Determine the (X, Y) coordinate at the center of the cell enclosing the given text.  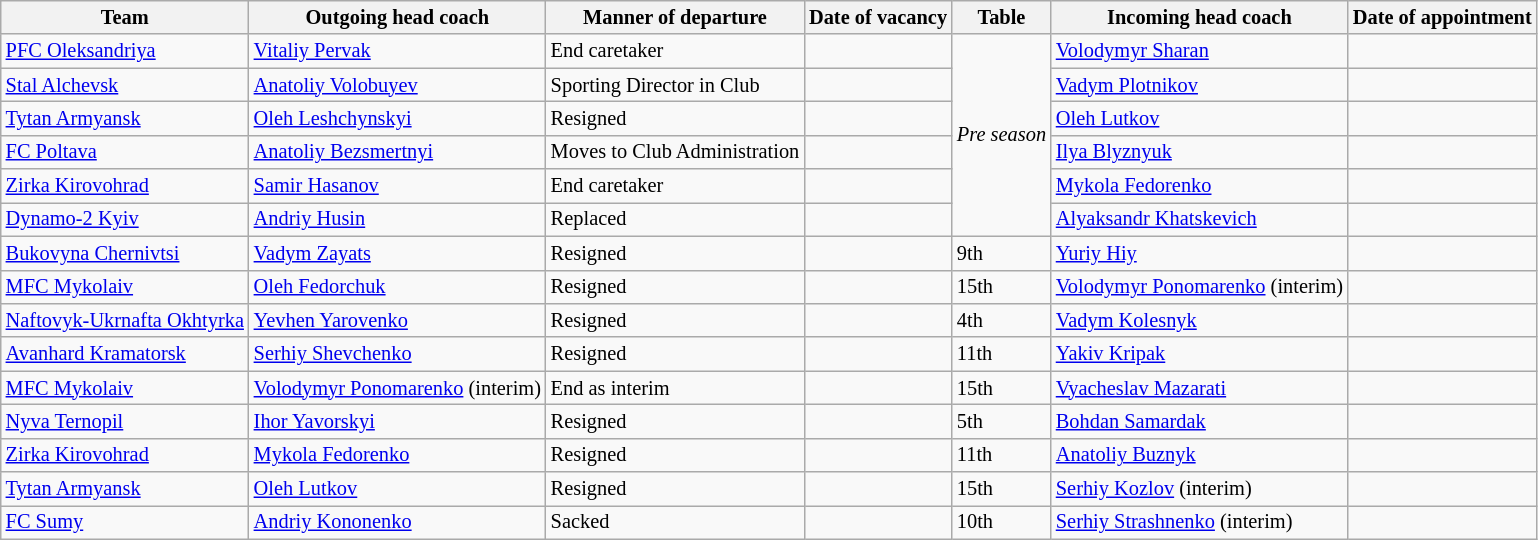
Anatoliy Buznyk (1200, 455)
Oleh Leshchynskyi (398, 118)
4th (1002, 320)
Replaced (675, 219)
Serhiy Shevchenko (398, 354)
End as interim (675, 388)
Yevhen Yarovenko (398, 320)
Ihor Yavorskyi (398, 421)
FC Poltava (125, 152)
Outgoing head coach (398, 17)
Bohdan Samardak (1200, 421)
Pre season (1002, 135)
Naftovyk-Ukrnafta Okhtyrka (125, 320)
Serhiy Kozlov (interim) (1200, 489)
Manner of departure (675, 17)
Andriy Kononenko (398, 522)
Vadym Kolesnyk (1200, 320)
10th (1002, 522)
Sacked (675, 522)
Serhiy Strashnenko (interim) (1200, 522)
Samir Hasanov (398, 186)
Yuriy Hiy (1200, 253)
Incoming head coach (1200, 17)
Ilya Blyznyuk (1200, 152)
Date of appointment (1442, 17)
Volodymyr Sharan (1200, 51)
Bukovyna Chernivtsi (125, 253)
Alyaksandr Khatskevich (1200, 219)
Nyva Ternopil (125, 421)
FC Sumy (125, 522)
Date of vacancy (878, 17)
Anatoliy Bezsmertnyi (398, 152)
Yakiv Kripak (1200, 354)
Dynamo-2 Kyiv (125, 219)
Vadym Zayats (398, 253)
Stal Alchevsk (125, 85)
Team (125, 17)
Vitaliy Pervak (398, 51)
Vyacheslav Mazarati (1200, 388)
PFC Oleksandriya (125, 51)
Oleh Fedorchuk (398, 287)
Sporting Director in Club (675, 85)
Table (1002, 17)
Avanhard Kramatorsk (125, 354)
Anatoliy Volobuyev (398, 85)
9th (1002, 253)
Moves to Club Administration (675, 152)
Vadym Plotnikov (1200, 85)
5th (1002, 421)
Andriy Husin (398, 219)
